Determine the [x, y] coordinate at the center of the cell enclosing the given text.  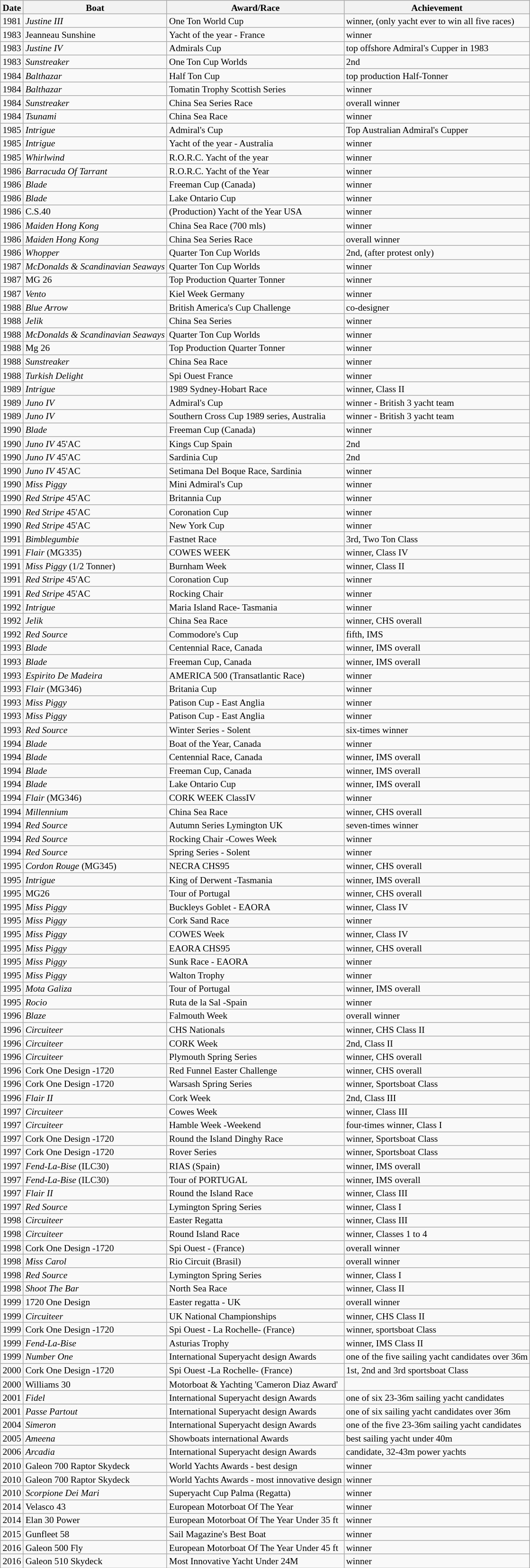
top offshore Admiral's Cupper in 1983 [437, 48]
Justine IV [95, 48]
Easter Regatta [255, 1220]
Gunfleet 58 [95, 1533]
Fend-La-Bise [95, 1343]
Yacht of the year - Australia [255, 144]
Setimana Del Boque Race, Sardinia [255, 471]
Whirlwind [95, 157]
European Motorboat Of The Year [255, 1507]
China Sea Race (700 mls) [255, 225]
Vento [95, 294]
Spi Ouest - (France) [255, 1247]
Sunk Race - EAORA [255, 961]
winner, IMS Class II [437, 1343]
Achievement [437, 8]
1720 One Design [95, 1302]
Boat [95, 8]
North Sea Race [255, 1288]
Passe Partout [95, 1411]
Hamble Week -Weekend [255, 1125]
CHS Nationals [255, 1030]
six-times winner [437, 729]
Flair (MG335) [95, 552]
Scorpione Dei Mari [95, 1493]
1989 Sydney-Hobart Race [255, 389]
Buckleys Goblet - EAORA [255, 906]
NECRA CHS95 [255, 866]
AMERICA 500 (Transatlantic Race) [255, 675]
2nd, Class II [437, 1043]
Yacht of the year - France [255, 34]
European Motorboat Of The Year Under 35 ft [255, 1520]
Plymouth Spring Series [255, 1057]
Number One [95, 1356]
Millennium [95, 812]
MG 26 [95, 279]
Britania Cup [255, 689]
Whopper [95, 253]
R.O.R.C. Yacht of the year [255, 157]
COWES Week [255, 934]
Espirito De Madeira [95, 675]
seven-times winner [437, 825]
candidate, 32-43m power yachts [437, 1452]
Bimblegumbie [95, 539]
Spring Series - Solent [255, 852]
Warsash Spring Series [255, 1084]
China Sea Series [255, 321]
one of the five 23-36m sailing yacht candidates [437, 1425]
four-times winner, Class I [437, 1125]
Rocking Chair -Cowes Week [255, 838]
Cowes Week [255, 1111]
best sailing yacht under 40m [437, 1439]
King of Derwent -Tasmania [255, 880]
Top Australian Admiral's Cupper [437, 130]
one of six 23-36m sailing yacht candidates [437, 1397]
Half Ton Cup [255, 76]
Winter Series - Solent [255, 729]
Williams 30 [95, 1384]
RIAS (Spain) [255, 1166]
2nd, Class III [437, 1098]
Admirals Cup [255, 48]
Justine III [95, 21]
Award/Race [255, 8]
Easter regatta - UK [255, 1302]
Most Innovative Yacht Under 24M [255, 1561]
Spi Ouest - La Rochelle- (France) [255, 1330]
Sail Magazine's Best Boat [255, 1533]
co-designer [437, 307]
(Production) Yacht of the Year USA [255, 211]
Jeanneau Sunshine [95, 34]
Tomatin Trophy Scottish Series [255, 89]
Spi Ouest -La Rochelle- (France) [255, 1371]
Kiel Week Germany [255, 294]
2006 [12, 1452]
Britannia Cup [255, 498]
Spi Ouest France [255, 375]
1981 [12, 21]
2nd, (after protest only) [437, 253]
winner, sportsboat Class [437, 1330]
Falmouth Week [255, 1016]
Blue Arrow [95, 307]
UK National Championships [255, 1316]
Rocking Chair [255, 593]
2004 [12, 1425]
One Ton World Cup [255, 21]
Southern Cross Cup 1989 series, Australia [255, 416]
Red Funnel Easter Challenge [255, 1070]
Walton Trophy [255, 975]
World Yachts Awards - most innovative design [255, 1479]
Rover Series [255, 1152]
Round the Island Race [255, 1193]
Mg 26 [95, 348]
One Ton Cup Worlds [255, 62]
Commodore's Cup [255, 635]
Superyacht Cup Palma (Regatta) [255, 1493]
1st, 2nd and 3rd sportsboat Class [437, 1371]
Showboats international Awards [255, 1439]
Miss Carol [95, 1262]
Kings Cup Spain [255, 443]
Autumn Series Lymington UK [255, 825]
2015 [12, 1533]
Ameena [95, 1439]
winner, Classes 1 to 4 [437, 1234]
CORK Week [255, 1043]
Arcadia [95, 1452]
one of six sailing yacht candidates over 36m [437, 1411]
3rd, Two Ton Class [437, 539]
EAORA CHS95 [255, 948]
Round Island Race [255, 1234]
Round the Island Dinghy Race [255, 1138]
COWES WEEK [255, 552]
Date [12, 8]
Maria Island Race- Tasmania [255, 607]
Mini Admiral's Cup [255, 484]
Fastnet Race [255, 539]
Rocio [95, 1002]
Elan 30 Power [95, 1520]
Asturias Trophy [255, 1343]
Blaze [95, 1016]
Shoot The Bar [95, 1288]
2005 [12, 1439]
R.O.R.C. Yacht of the Year [255, 170]
Boat of the Year, Canada [255, 744]
World Yachts Awards - best design [255, 1465]
Rio Circuit (Brasil) [255, 1262]
Galeon 500 Fly [95, 1548]
Cork Week [255, 1098]
Cordon Rouge (MG345) [95, 866]
Burnham Week [255, 566]
Turkish Delight [95, 375]
top production Half-Tonner [437, 76]
Barracuda Of Tarrant [95, 170]
Simeron [95, 1425]
Tour of PORTUGAL [255, 1179]
Galeon 510 Skydeck [95, 1561]
Motorboat & Yachting 'Cameron Diaz Award' [255, 1384]
Sardinia Cup [255, 457]
MG26 [95, 893]
CORK WEEK ClassIV [255, 797]
C.S.40 [95, 211]
Mota Galiza [95, 989]
New York Cup [255, 525]
Velasco 43 [95, 1507]
Cork Sand Race [255, 921]
Fidel [95, 1397]
one of the five sailing yacht candidates over 36m [437, 1356]
Ruta de la Sal -Spain [255, 1002]
European Motorboat Of The Year Under 45 ft [255, 1548]
winner, (only yacht ever to win all five races) [437, 21]
fifth, IMS [437, 635]
British America's Cup Challenge [255, 307]
Tsunami [95, 116]
Miss Piggy (1/2 Tonner) [95, 566]
